Extract the (X, Y) coordinate from the center of the cell holding the provided text.  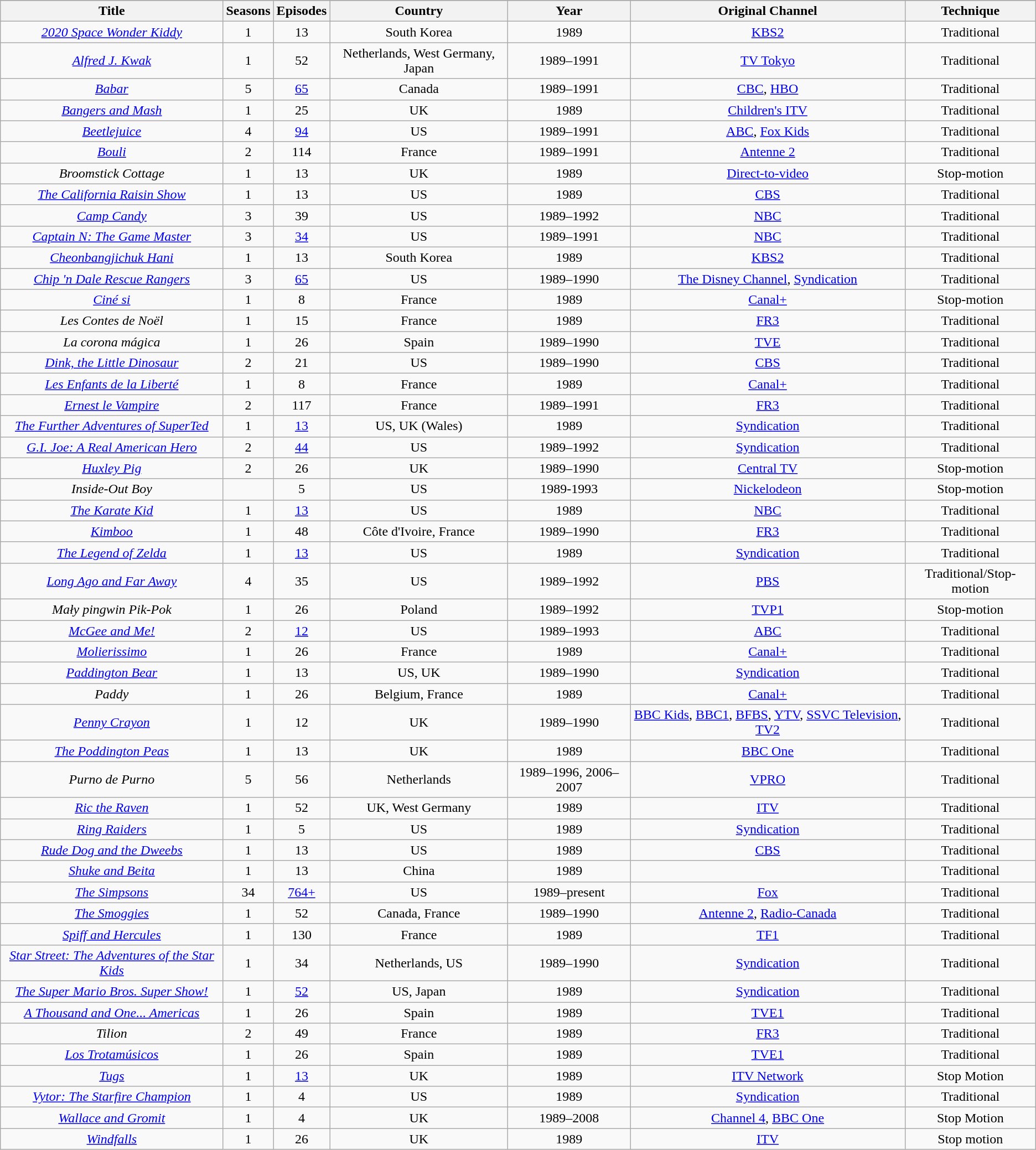
Year (569, 11)
Traditional/Stop-motion (970, 581)
Paddington Bear (112, 673)
Paddy (112, 694)
Broomstick Cottage (112, 173)
TVP1 (768, 609)
2020 Space Wonder Kiddy (112, 32)
Belgium, France (419, 694)
Channel 4, BBC One (768, 1118)
Mały pingwin Pik-Pok (112, 609)
Technique (970, 11)
Episodes (302, 11)
TF1 (768, 934)
Ernest le Vampire (112, 405)
Vytor: The Starfire Champion (112, 1097)
Seasons (248, 11)
Captain N: The Game Master (112, 236)
The Disney Channel, Syndication (768, 278)
Huxley Pig (112, 468)
The Super Mario Bros. Super Show! (112, 991)
1989–2008 (569, 1118)
56 (302, 779)
Children's ITV (768, 110)
Côte d'Ivoire, France (419, 531)
21 (302, 363)
Los Trotamúsicos (112, 1055)
The Further Adventures of SuperTed (112, 426)
Netherlands (419, 779)
1989–1996, 2006–2007 (569, 779)
VPRO (768, 779)
Inside-Out Boy (112, 489)
114 (302, 152)
ABC (768, 630)
Stop motion (970, 1139)
Les Enfants de la Liberté (112, 384)
McGee and Me! (112, 630)
Rude Dog and the Dweebs (112, 850)
UK, West Germany (419, 808)
Nickelodeon (768, 489)
Kimboo (112, 531)
The Smoggies (112, 913)
TVE (768, 342)
The Karate Kid (112, 510)
1989–present (569, 892)
Beetlejuice (112, 131)
China (419, 871)
ABC, Fox Kids (768, 131)
US, UK (419, 673)
764+ (302, 892)
Windfalls (112, 1139)
Star Street: The Adventures of the Star Kids (112, 963)
Ring Raiders (112, 829)
25 (302, 110)
15 (302, 321)
Country (419, 11)
Long Ago and Far Away (112, 581)
The California Raisin Show (112, 194)
US, UK (Wales) (419, 426)
Wallace and Gromit (112, 1118)
Shuke and Beita (112, 871)
PBS (768, 581)
Canada, France (419, 913)
Antenne 2, Radio-Canada (768, 913)
Chip 'n Dale Rescue Rangers (112, 278)
Ric the Raven (112, 808)
1989-1993 (569, 489)
Direct-to-video (768, 173)
Title (112, 11)
48 (302, 531)
Tilion (112, 1034)
ITV Network (768, 1076)
CBC, HBO (768, 89)
Netherlands, US (419, 963)
BBC Kids, BBC1, BFBS, YTV, SSVC Television, TV2 (768, 723)
Cheonbangjichuk Hani (112, 257)
The Poddington Peas (112, 751)
94 (302, 131)
Ciné si (112, 300)
44 (302, 447)
1989–1993 (569, 630)
35 (302, 581)
Purno de Purno (112, 779)
Netherlands, West Germany, Japan (419, 61)
Original Channel (768, 11)
Les Contes de Noël (112, 321)
Central TV (768, 468)
Spiff and Hercules (112, 934)
Bangers and Mash (112, 110)
TV Tokyo (768, 61)
Penny Crayon (112, 723)
BBC One (768, 751)
Molierissimo (112, 652)
US, Japan (419, 991)
117 (302, 405)
Alfred J. Kwak (112, 61)
39 (302, 215)
Fox (768, 892)
A Thousand and One... Americas (112, 1012)
G.I. Joe: A Real American Hero (112, 447)
La corona mágica (112, 342)
Babar (112, 89)
49 (302, 1034)
Poland (419, 609)
Bouli (112, 152)
Antenne 2 (768, 152)
The Legend of Zelda (112, 552)
Dink, the Little Dinosaur (112, 363)
Tugs (112, 1076)
Canada (419, 89)
Camp Candy (112, 215)
The Simpsons (112, 892)
130 (302, 934)
